Scan for the cell matching the given text and deliver its [X, Y] coordinate at center. 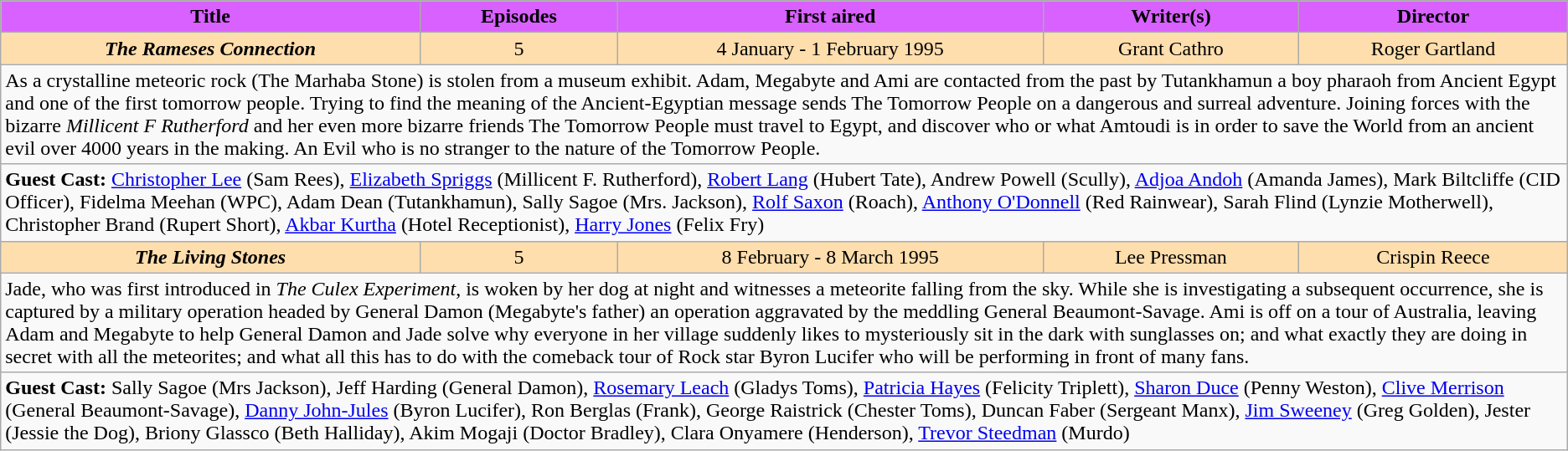
Writer(s) [1171, 17]
Roger Gartland [1434, 49]
4 January - 1 February 1995 [830, 49]
Grant Cathro [1171, 49]
Episodes [518, 17]
Title [211, 17]
Crispin Reece [1434, 257]
Director [1434, 17]
First aired [830, 17]
8 February - 8 March 1995 [830, 257]
The Rameses Connection [211, 49]
The Living Stones [211, 257]
Lee Pressman [1171, 257]
